Scan for the cell matching the given text and deliver its [X, Y] coordinate at center. 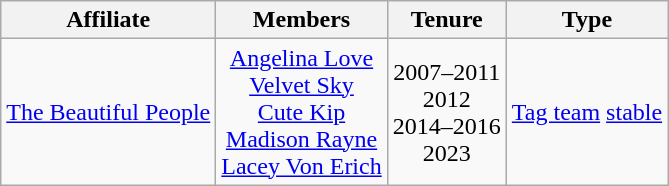
The Beautiful People [108, 112]
Tag team stable [586, 112]
Members [302, 20]
Type [586, 20]
Affiliate [108, 20]
2007–201120122014–20162023 [446, 112]
Angelina LoveVelvet SkyCute KipMadison RayneLacey Von Erich [302, 112]
Tenure [446, 20]
